From the cell containing the given text, extract its center point as [x, y] coordinate. 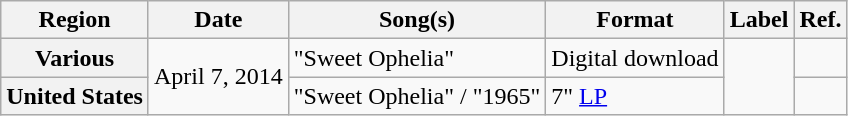
Ref. [820, 20]
Format [635, 20]
Various [75, 58]
Song(s) [417, 20]
"Sweet Ophelia" [417, 58]
April 7, 2014 [218, 77]
Date [218, 20]
Label [759, 20]
Digital download [635, 58]
United States [75, 96]
7" LP [635, 96]
Region [75, 20]
"Sweet Ophelia" / "1965" [417, 96]
